Locate the cell with the specified text and output its [X, Y] center coordinate. 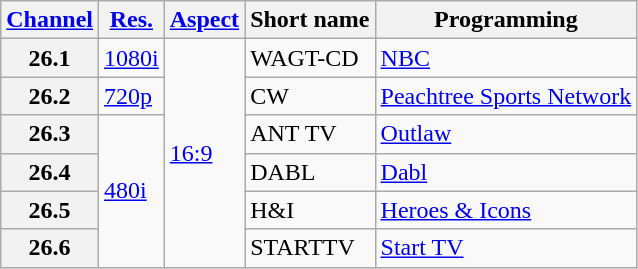
26.1 [50, 58]
ANT TV [310, 134]
NBC [506, 58]
CW [310, 96]
WAGT-CD [310, 58]
DABL [310, 172]
H&I [310, 210]
26.5 [50, 210]
26.4 [50, 172]
Res. [132, 20]
Dabl [506, 172]
720p [132, 96]
26.6 [50, 248]
Programming [506, 20]
Short name [310, 20]
STARTTV [310, 248]
Peachtree Sports Network [506, 96]
16:9 [204, 153]
480i [132, 191]
26.3 [50, 134]
Channel [50, 20]
Outlaw [506, 134]
26.2 [50, 96]
Aspect [204, 20]
Start TV [506, 248]
Heroes & Icons [506, 210]
1080i [132, 58]
